Identify which cell holds the provided text, then report its (x, y) central coordinate. 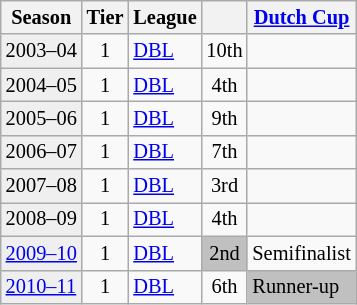
Runner-up (301, 287)
Season (42, 17)
10th (225, 51)
League (164, 17)
Tier (106, 17)
3rd (225, 186)
Dutch Cup (301, 17)
7th (225, 152)
9th (225, 118)
Semifinalist (301, 253)
2005–06 (42, 118)
2008–09 (42, 219)
2006–07 (42, 152)
2nd (225, 253)
2004–05 (42, 85)
2010–11 (42, 287)
2003–04 (42, 51)
2007–08 (42, 186)
6th (225, 287)
2009–10 (42, 253)
